Determine the [x, y] coordinate at the center of the cell enclosing the given text.  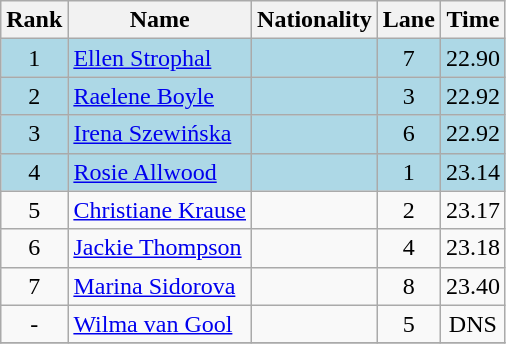
Rosie Allwood [160, 172]
23.17 [472, 210]
Christiane Krause [160, 210]
Marina Sidorova [160, 286]
Time [472, 20]
23.18 [472, 248]
23.14 [472, 172]
DNS [472, 324]
Ellen Strophal [160, 58]
Name [160, 20]
Wilma van Gool [160, 324]
Rank [34, 20]
22.90 [472, 58]
Raelene Boyle [160, 96]
Nationality [315, 20]
23.40 [472, 286]
8 [408, 286]
Lane [408, 20]
- [34, 324]
Jackie Thompson [160, 248]
Irena Szewińska [160, 134]
